Search for the cell housing the specified text and yield its [x, y] center coordinate. 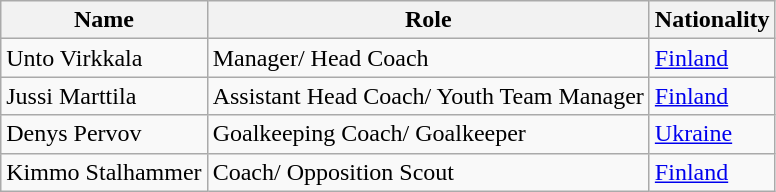
Name [104, 20]
Coach/ Opposition Scout [428, 172]
Denys Pervov [104, 134]
Unto Virkkala [104, 58]
Manager/ Head Coach [428, 58]
Nationality [712, 20]
Ukraine [712, 134]
Jussi Marttila [104, 96]
Goalkeeping Coach/ Goalkeeper [428, 134]
Kimmo Stalhammer [104, 172]
Role [428, 20]
Assistant Head Coach/ Youth Team Manager [428, 96]
